Output the (X, Y) coordinate of the center of the cell containing the given text.  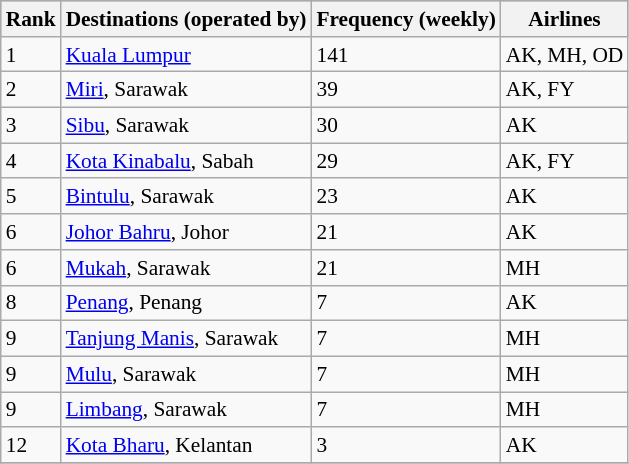
Kota Kinabalu, Sabah (186, 161)
Frequency (weekly) (406, 19)
141 (406, 55)
Sibu, Sarawak (186, 126)
Destinations (operated by) (186, 19)
29 (406, 161)
Kuala Lumpur (186, 55)
Mulu, Sarawak (186, 374)
23 (406, 197)
Rank (31, 19)
Mukah, Sarawak (186, 268)
Tanjung Manis, Sarawak (186, 339)
Miri, Sarawak (186, 90)
39 (406, 90)
2 (31, 90)
AK, MH, OD (564, 55)
Kota Bharu, Kelantan (186, 445)
Limbang, Sarawak (186, 410)
12 (31, 445)
Bintulu, Sarawak (186, 197)
5 (31, 197)
8 (31, 303)
Airlines (564, 19)
30 (406, 126)
1 (31, 55)
4 (31, 161)
Penang, Penang (186, 303)
Johor Bahru, Johor (186, 232)
